Pinpoint the cell where the given text exists, returning its [x, y] midpoint coordinate. 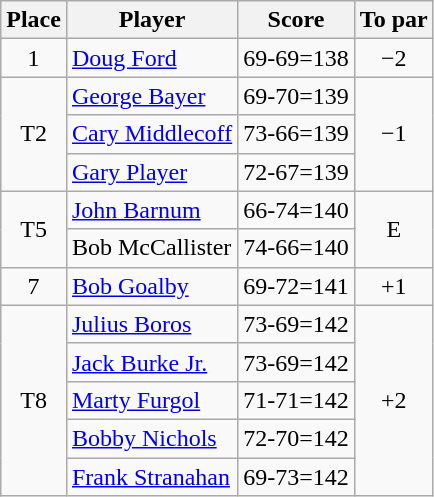
Doug Ford [152, 58]
Cary Middlecoff [152, 134]
Marty Furgol [152, 400]
Score [296, 20]
+1 [394, 286]
1 [34, 58]
Jack Burke Jr. [152, 362]
69-73=142 [296, 477]
Julius Boros [152, 324]
72-70=142 [296, 438]
Bobby Nichols [152, 438]
T5 [34, 229]
Gary Player [152, 172]
74-66=140 [296, 248]
T8 [34, 400]
73-66=139 [296, 134]
Frank Stranahan [152, 477]
T2 [34, 134]
7 [34, 286]
To par [394, 20]
Bob Goalby [152, 286]
69-70=139 [296, 96]
John Barnum [152, 210]
69-72=141 [296, 286]
−2 [394, 58]
69-69=138 [296, 58]
Player [152, 20]
George Bayer [152, 96]
72-67=139 [296, 172]
66-74=140 [296, 210]
71-71=142 [296, 400]
Bob McCallister [152, 248]
E [394, 229]
+2 [394, 400]
−1 [394, 134]
Place [34, 20]
